Extract the (X, Y) coordinate from the center of the cell holding the provided text.  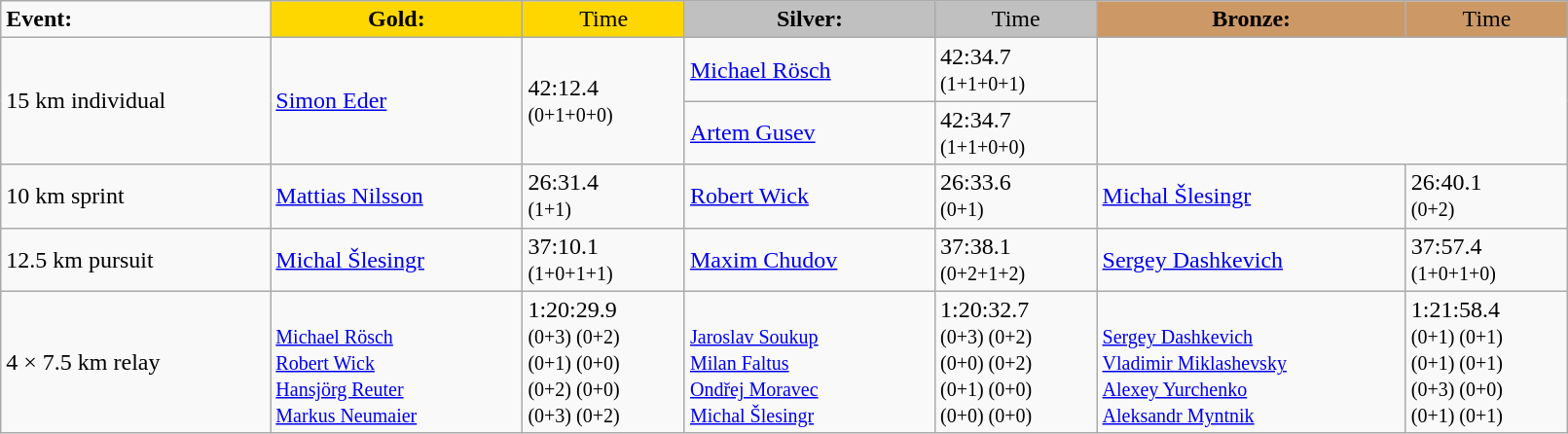
Mattias Nilsson (397, 197)
26:31.4(1+1) (603, 197)
Michael Rösch Robert Wick Hansjörg Reuter Markus Neumaier (397, 362)
Artem Gusev (810, 132)
Sergey Dashkevich Vladimir Miklashevsky Alexey Yurchenko Aleksandr Myntnik (1252, 362)
Simon Eder (397, 101)
Bronze: (1252, 19)
1:20:32.7(0+3) (0+2)(0+0) (0+2) (0+1) (0+0)(0+0) (0+0) (1016, 362)
Event: (136, 19)
1:21:58.4(0+1) (0+1)(0+1) (0+1)(0+3) (0+0)(0+1) (0+1) (1487, 362)
Maxim Chudov (810, 259)
37:38.1(0+2+1+2) (1016, 259)
Michael Rösch (810, 70)
Robert Wick (810, 197)
Silver: (810, 19)
Jaroslav Soukup Milan Faltus Ondřej Moravec Michal Šlesingr (810, 362)
26:40.1(0+2) (1487, 197)
1:20:29.9(0+3) (0+2)(0+1) (0+0)(0+2) (0+0)(0+3) (0+2) (603, 362)
42:34.7(1+1+0+0) (1016, 132)
10 km sprint (136, 197)
37:57.4(1+0+1+0) (1487, 259)
37:10.1(1+0+1+1) (603, 259)
15 km individual (136, 101)
Sergey Dashkevich (1252, 259)
12.5 km pursuit (136, 259)
42:34.7(1+1+0+1) (1016, 70)
42:12.4(0+1+0+0) (603, 101)
4 × 7.5 km relay (136, 362)
Gold: (397, 19)
26:33.6(0+1) (1016, 197)
